Provide the (x, y) coordinate of the cell's center where the given text is located.  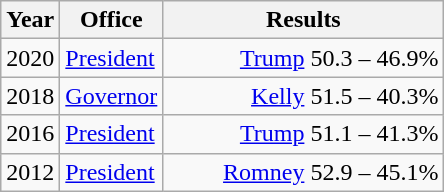
Trump 51.1 – 41.3% (304, 134)
2012 (30, 172)
Kelly 51.5 – 40.3% (304, 96)
Office (112, 20)
Trump 50.3 – 46.9% (304, 58)
Governor (112, 96)
Results (304, 20)
Year (30, 20)
2020 (30, 58)
2016 (30, 134)
2018 (30, 96)
Romney 52.9 – 45.1% (304, 172)
